Determine the (X, Y) coordinate at the center of the cell enclosing the given text.  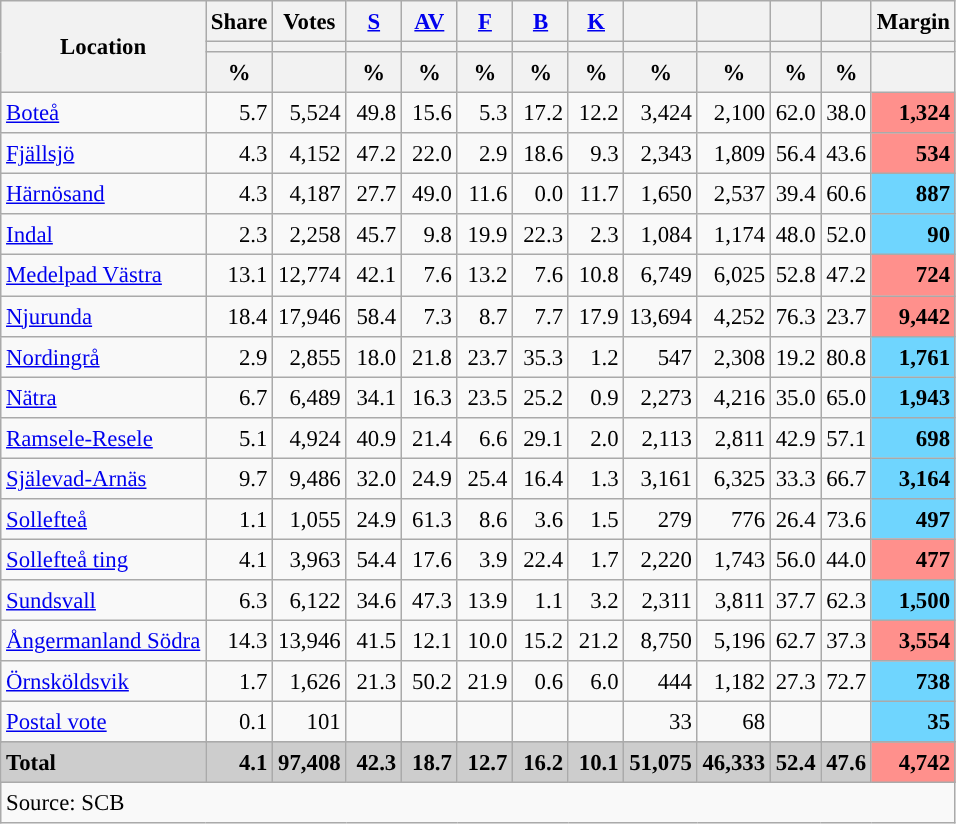
13,946 (310, 640)
5.7 (240, 114)
9,442 (913, 316)
Total (104, 762)
5.3 (485, 114)
9.3 (596, 154)
25.4 (485, 478)
4,742 (913, 762)
2,537 (734, 194)
Ramsele-Resele (104, 438)
35 (913, 722)
22.3 (541, 234)
90 (913, 234)
19.2 (795, 356)
65.0 (846, 398)
6,122 (310, 600)
14.3 (240, 640)
5.1 (240, 438)
5,196 (734, 640)
38.0 (846, 114)
21.3 (374, 682)
41.5 (374, 640)
72.7 (846, 682)
52.4 (795, 762)
11.6 (485, 194)
4,252 (734, 316)
Härnösand (104, 194)
0.6 (541, 682)
57.1 (846, 438)
12.2 (596, 114)
4,924 (310, 438)
97,408 (310, 762)
1,743 (734, 560)
60.6 (846, 194)
40.9 (374, 438)
Boteå (104, 114)
8.7 (485, 316)
13.2 (485, 276)
7.7 (541, 316)
56.0 (795, 560)
2,113 (660, 438)
8,750 (660, 640)
42.3 (374, 762)
9.8 (430, 234)
54.4 (374, 560)
42.9 (795, 438)
37.7 (795, 600)
0.1 (240, 722)
17,946 (310, 316)
8.6 (485, 520)
1.3 (596, 478)
33 (660, 722)
547 (660, 356)
47.3 (430, 600)
47.6 (846, 762)
AV (430, 22)
F (485, 22)
39.4 (795, 194)
1,761 (913, 356)
1,943 (913, 398)
3.6 (541, 520)
444 (660, 682)
15.6 (430, 114)
1,324 (913, 114)
12,774 (310, 276)
4,152 (310, 154)
Nätra (104, 398)
13.1 (240, 276)
7.3 (430, 316)
37.3 (846, 640)
3,811 (734, 600)
2,311 (660, 600)
18.7 (430, 762)
6,489 (310, 398)
Sollefteå (104, 520)
Margin (913, 22)
Indal (104, 234)
46,333 (734, 762)
21.8 (430, 356)
698 (913, 438)
16.2 (541, 762)
18.4 (240, 316)
50.2 (430, 682)
776 (734, 520)
3,161 (660, 478)
13,694 (660, 316)
534 (913, 154)
42.1 (374, 276)
1,055 (310, 520)
15.2 (541, 640)
56.4 (795, 154)
22.0 (430, 154)
Ångermanland Södra (104, 640)
3,424 (660, 114)
Postal vote (104, 722)
18.0 (374, 356)
2,308 (734, 356)
73.6 (846, 520)
0.9 (596, 398)
35.0 (795, 398)
35.3 (541, 356)
1.5 (596, 520)
2,273 (660, 398)
2,855 (310, 356)
34.6 (374, 600)
33.3 (795, 478)
1,174 (734, 234)
49.8 (374, 114)
6.6 (485, 438)
21.2 (596, 640)
3,164 (913, 478)
2,258 (310, 234)
Själevad-Arnäs (104, 478)
58.4 (374, 316)
2,100 (734, 114)
21.9 (485, 682)
16.3 (430, 398)
12.1 (430, 640)
1,500 (913, 600)
11.7 (596, 194)
3,554 (913, 640)
477 (913, 560)
Medelpad Västra (104, 276)
1,182 (734, 682)
22.4 (541, 560)
52.0 (846, 234)
1,650 (660, 194)
3.9 (485, 560)
B (541, 22)
29.1 (541, 438)
10.8 (596, 276)
68 (734, 722)
52.8 (795, 276)
Nordingrå (104, 356)
9,486 (310, 478)
62.3 (846, 600)
48.0 (795, 234)
16.4 (541, 478)
27.7 (374, 194)
17.6 (430, 560)
S (374, 22)
2.0 (596, 438)
76.3 (795, 316)
18.6 (541, 154)
45.7 (374, 234)
10.0 (485, 640)
3,963 (310, 560)
6.7 (240, 398)
724 (913, 276)
62.0 (795, 114)
1,809 (734, 154)
13.9 (485, 600)
279 (660, 520)
27.3 (795, 682)
21.4 (430, 438)
23.5 (485, 398)
26.4 (795, 520)
Sollefteå ting (104, 560)
51,075 (660, 762)
3.2 (596, 600)
K (596, 22)
12.7 (485, 762)
34.1 (374, 398)
Sundsvall (104, 600)
80.8 (846, 356)
4,216 (734, 398)
61.3 (430, 520)
887 (913, 194)
32.0 (374, 478)
62.7 (795, 640)
49.0 (430, 194)
1,626 (310, 682)
10.1 (596, 762)
25.2 (541, 398)
0.0 (541, 194)
6,749 (660, 276)
19.9 (485, 234)
4,187 (310, 194)
43.6 (846, 154)
17.9 (596, 316)
5,524 (310, 114)
101 (310, 722)
17.2 (541, 114)
6.3 (240, 600)
2,343 (660, 154)
6.0 (596, 682)
Source: SCB (478, 804)
6,325 (734, 478)
66.7 (846, 478)
Location (104, 47)
497 (913, 520)
1.2 (596, 356)
1,084 (660, 234)
2,811 (734, 438)
Örnsköldsvik (104, 682)
Votes (310, 22)
Share (240, 22)
Njurunda (104, 316)
2,220 (660, 560)
44.0 (846, 560)
9.7 (240, 478)
Fjällsjö (104, 154)
738 (913, 682)
6,025 (734, 276)
